Pinpoint the cell where the given text exists, returning its (X, Y) midpoint coordinate. 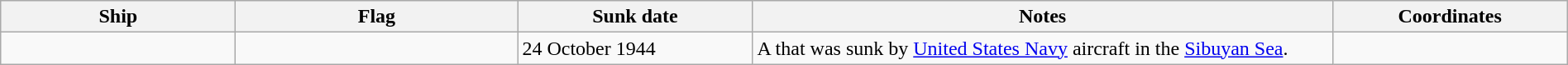
Coordinates (1450, 17)
A that was sunk by United States Navy aircraft in the Sibuyan Sea. (1042, 48)
24 October 1944 (635, 48)
Sunk date (635, 17)
Ship (118, 17)
Notes (1042, 17)
Flag (377, 17)
